Find where the given text appears and provide that cell's center as (X, Y) coordinate. 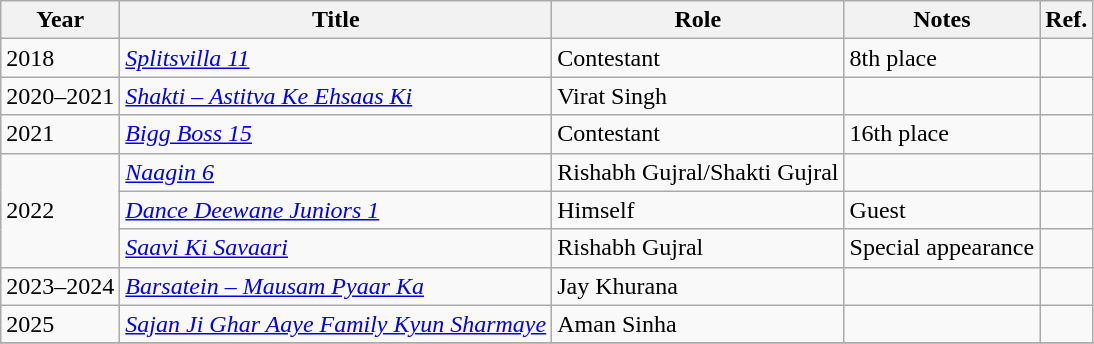
Virat Singh (698, 96)
2020–2021 (60, 96)
2018 (60, 58)
2025 (60, 324)
Year (60, 20)
2021 (60, 134)
Splitsvilla 11 (336, 58)
Rishabh Gujral (698, 248)
Bigg Boss 15 (336, 134)
Jay Khurana (698, 286)
Notes (942, 20)
Special appearance (942, 248)
2023–2024 (60, 286)
Dance Deewane Juniors 1 (336, 210)
2022 (60, 210)
16th place (942, 134)
Role (698, 20)
8th place (942, 58)
Shakti – Astitva Ke Ehsaas Ki (336, 96)
Himself (698, 210)
Barsatein – Mausam Pyaar Ka (336, 286)
Naagin 6 (336, 172)
Sajan Ji Ghar Aaye Family Kyun Sharmaye (336, 324)
Title (336, 20)
Ref. (1066, 20)
Rishabh Gujral/Shakti Gujral (698, 172)
Saavi Ki Savaari (336, 248)
Guest (942, 210)
Aman Sinha (698, 324)
